Identify which cell holds the provided text, then report its (x, y) central coordinate. 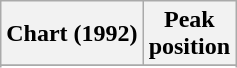
Chart (1992) (72, 34)
Peakposition (189, 34)
